From the cell containing the given text, extract its center point as [X, Y] coordinate. 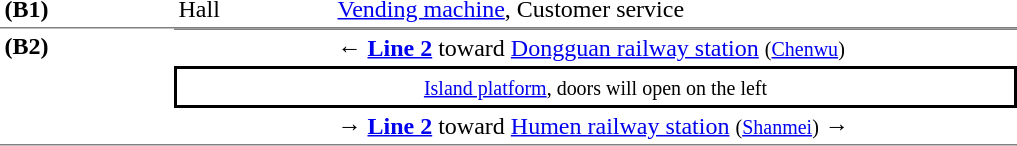
← Line 2 toward Dongguan railway station (Chenwu) [675, 47]
(B2) [87, 86]
Island platform, doors will open on the left [596, 87]
→ Line 2 toward Humen railway station (Shanmei) → [675, 127]
